Search for the cell housing the specified text and yield its (X, Y) center coordinate. 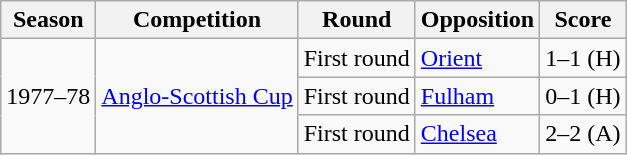
Opposition (477, 20)
Chelsea (477, 134)
Fulham (477, 96)
Anglo-Scottish Cup (197, 96)
Season (48, 20)
1–1 (H) (583, 58)
Score (583, 20)
2–2 (A) (583, 134)
Competition (197, 20)
Round (356, 20)
0–1 (H) (583, 96)
1977–78 (48, 96)
Orient (477, 58)
